Identify which cell holds the provided text, then report its (x, y) central coordinate. 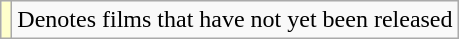
Denotes films that have not yet been released (235, 20)
